Output the (X, Y) coordinate of the center of the cell containing the given text.  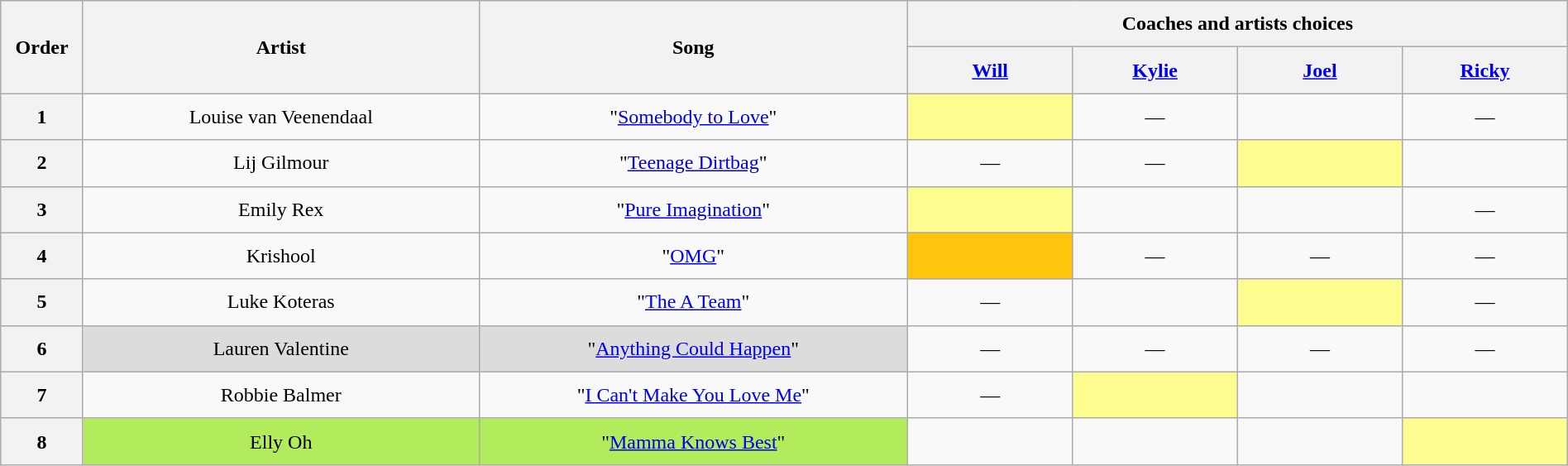
Robbie Balmer (281, 395)
Joel (1320, 70)
Elly Oh (281, 441)
8 (42, 441)
Order (42, 47)
Krishool (281, 256)
Emily Rex (281, 209)
"Mamma Knows Best" (693, 441)
7 (42, 395)
3 (42, 209)
1 (42, 117)
"OMG" (693, 256)
"Somebody to Love" (693, 117)
4 (42, 256)
Artist (281, 47)
Kylie (1154, 70)
"The A Team" (693, 302)
Song (693, 47)
Lauren Valentine (281, 348)
Ricky (1485, 70)
"Anything Could Happen" (693, 348)
"Pure Imagination" (693, 209)
Lij Gilmour (281, 163)
5 (42, 302)
"I Can't Make You Love Me" (693, 395)
2 (42, 163)
Luke Koteras (281, 302)
6 (42, 348)
Louise van Veenendaal (281, 117)
Coaches and artists choices (1238, 24)
Will (991, 70)
"Teenage Dirtbag" (693, 163)
